Provide the [x, y] coordinate of the cell's center where the given text is located.  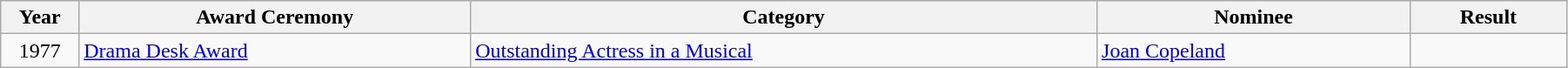
Category [784, 17]
Outstanding Actress in a Musical [784, 51]
Year [40, 17]
Nominee [1254, 17]
Award Ceremony [275, 17]
Drama Desk Award [275, 51]
1977 [40, 51]
Joan Copeland [1254, 51]
Result [1488, 17]
